Extract the [X, Y] coordinate from the center of the cell holding the provided text.  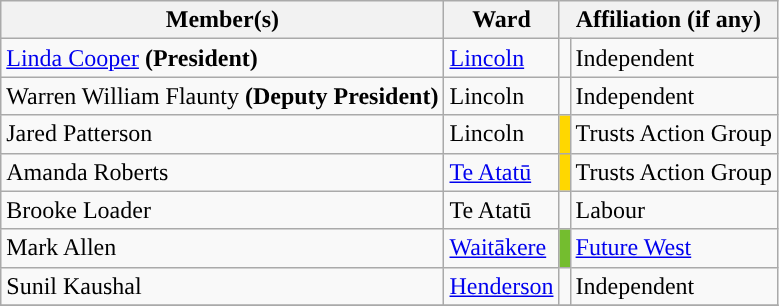
Amanda Roberts [222, 172]
Sunil Kaushal [222, 286]
Jared Patterson [222, 134]
Affiliation (if any) [668, 20]
Waitākere [502, 248]
Warren William Flaunty (Deputy President) [222, 96]
Linda Cooper (President) [222, 58]
Member(s) [222, 20]
Ward [502, 20]
Labour [674, 210]
Mark Allen [222, 248]
Future West [674, 248]
Henderson [502, 286]
Brooke Loader [222, 210]
